Pinpoint the cell where the given text exists, returning its [x, y] midpoint coordinate. 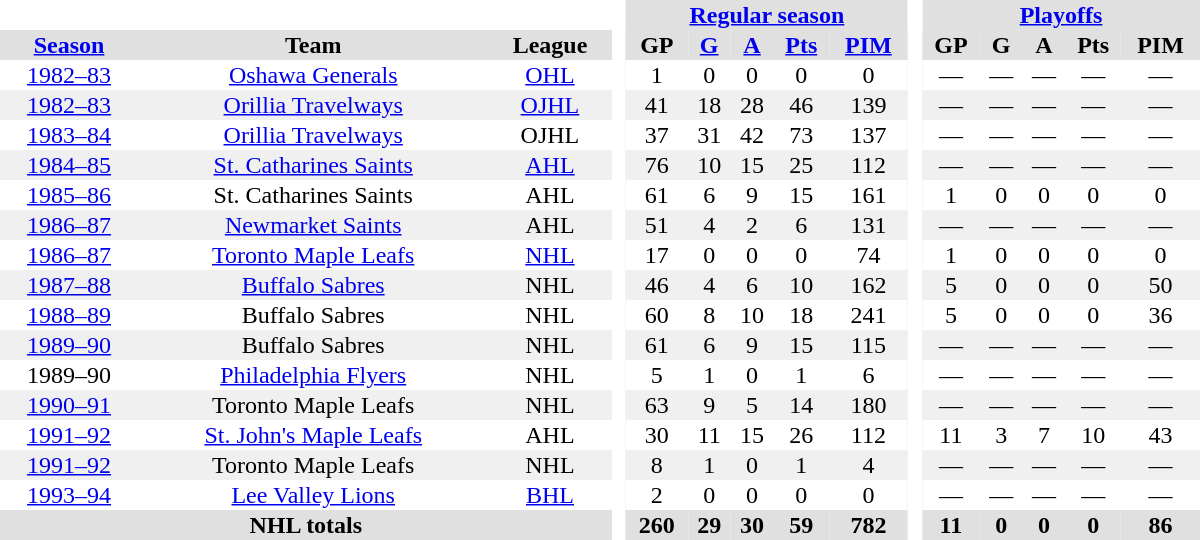
60 [657, 315]
115 [868, 345]
26 [801, 435]
41 [657, 105]
50 [1160, 285]
Oshawa Generals [313, 75]
Team [313, 45]
260 [657, 525]
League [550, 45]
29 [710, 525]
139 [868, 105]
782 [868, 525]
Philadelphia Flyers [313, 375]
162 [868, 285]
36 [1160, 315]
63 [657, 405]
1988–89 [69, 315]
137 [868, 135]
Newmarket Saints [313, 225]
59 [801, 525]
St. John's Maple Leafs [313, 435]
OHL [550, 75]
NHL totals [306, 525]
161 [868, 195]
3 [1002, 435]
Season [69, 45]
131 [868, 225]
Lee Valley Lions [313, 495]
BHL [550, 495]
43 [1160, 435]
241 [868, 315]
Playoffs [1061, 15]
74 [868, 255]
86 [1160, 525]
1987–88 [69, 285]
1983–84 [69, 135]
1990–91 [69, 405]
7 [1044, 435]
Regular season [767, 15]
73 [801, 135]
14 [801, 405]
17 [657, 255]
76 [657, 165]
42 [752, 135]
1993–94 [69, 495]
1985–86 [69, 195]
28 [752, 105]
31 [710, 135]
51 [657, 225]
25 [801, 165]
180 [868, 405]
1984–85 [69, 165]
37 [657, 135]
